Pinpoint the cell where the given text exists, returning its [X, Y] midpoint coordinate. 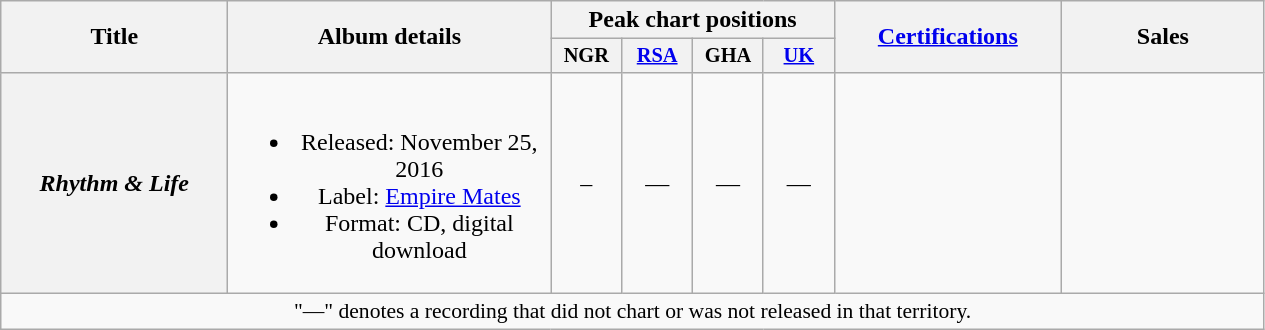
UK [798, 56]
Released: November 25, 2016Label: Empire MatesFormat: CD, digital download [390, 182]
Peak chart positions [692, 20]
– [586, 182]
Certifications [948, 37]
RSA [658, 56]
"—" denotes a recording that did not chart or was not released in that territory. [633, 312]
NGR [586, 56]
Title [114, 37]
Rhythm & Life [114, 182]
Sales [1162, 37]
GHA [728, 56]
Album details [390, 37]
